Search for the cell housing the specified text and yield its (X, Y) center coordinate. 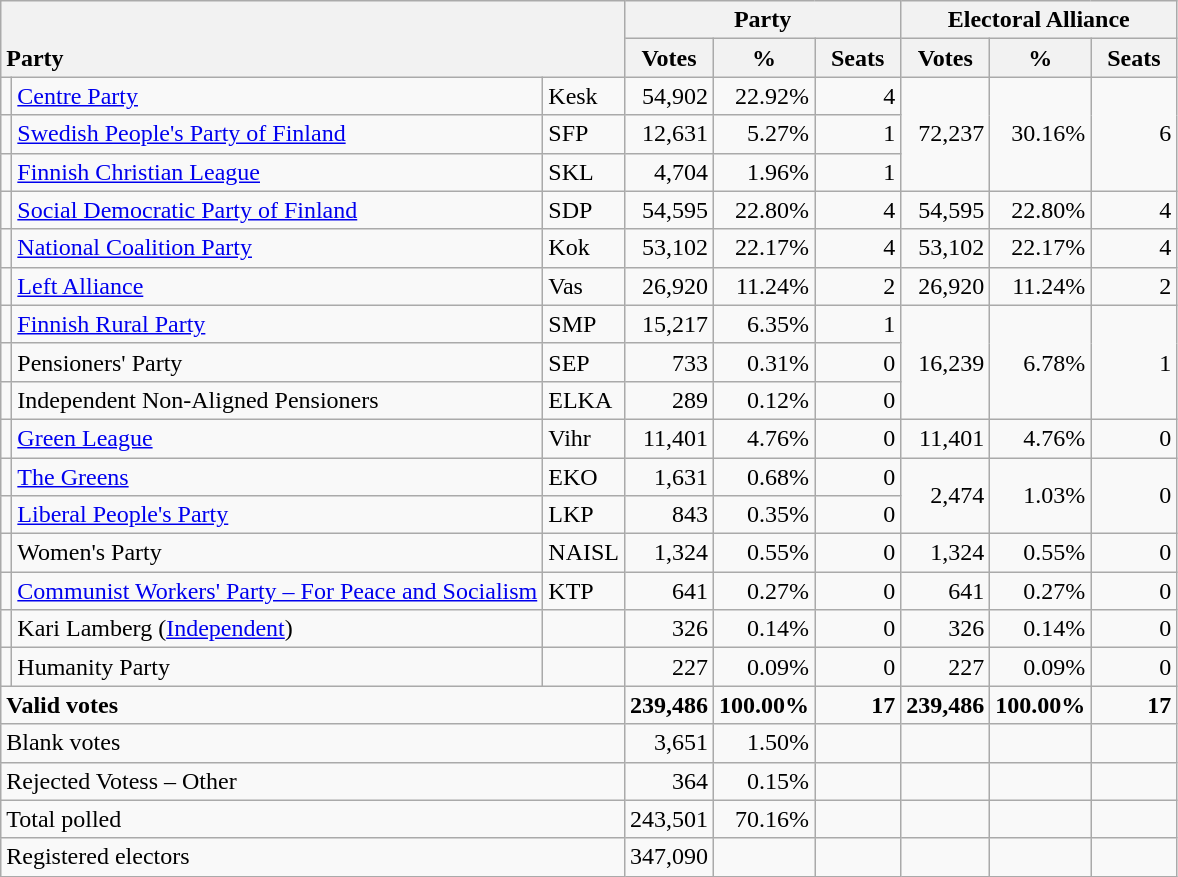
Finnish Rural Party (278, 324)
LKP (584, 515)
289 (668, 400)
347,090 (668, 857)
NAISL (584, 553)
SMP (584, 324)
EKO (584, 477)
1,631 (668, 477)
1.03% (1040, 496)
Kok (584, 248)
Kari Lamberg (Independent) (278, 629)
54,902 (668, 96)
4,704 (668, 172)
SEP (584, 362)
Kesk (584, 96)
1.50% (764, 743)
Green League (278, 438)
22.92% (764, 96)
0.31% (764, 362)
Liberal People's Party (278, 515)
6 (1134, 134)
SKL (584, 172)
KTP (584, 591)
Electoral Alliance (1039, 20)
Valid votes (313, 705)
Communist Workers' Party – For Peace and Socialism (278, 591)
5.27% (764, 134)
Blank votes (313, 743)
ELKA (584, 400)
0.12% (764, 400)
0.35% (764, 515)
72,237 (946, 134)
Vas (584, 286)
Rejected Votess – Other (313, 781)
National Coalition Party (278, 248)
Independent Non-Aligned Pensioners (278, 400)
SFP (584, 134)
6.35% (764, 324)
6.78% (1040, 362)
Humanity Party (278, 667)
Pensioners' Party (278, 362)
Swedish People's Party of Finland (278, 134)
16,239 (946, 362)
70.16% (764, 819)
2,474 (946, 496)
30.16% (1040, 134)
The Greens (278, 477)
733 (668, 362)
0.15% (764, 781)
Vihr (584, 438)
15,217 (668, 324)
12,631 (668, 134)
Registered electors (313, 857)
3,651 (668, 743)
243,501 (668, 819)
843 (668, 515)
Total polled (313, 819)
Left Alliance (278, 286)
Finnish Christian League (278, 172)
SDP (584, 210)
Centre Party (278, 96)
0.68% (764, 477)
Women's Party (278, 553)
364 (668, 781)
1.96% (764, 172)
Social Democratic Party of Finland (278, 210)
